Pinpoint the cell where the given text exists, returning its (x, y) midpoint coordinate. 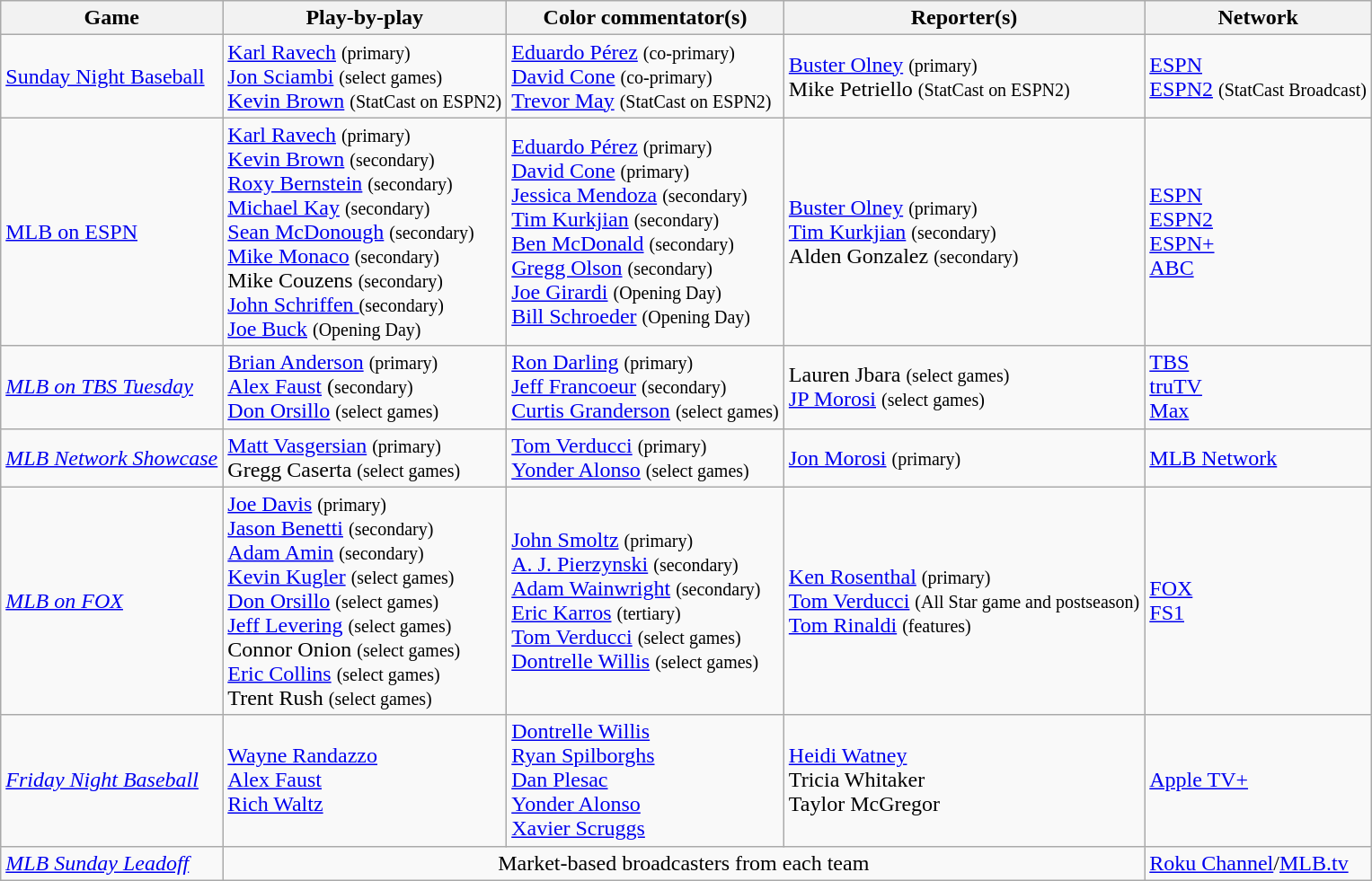
ESPNESPN2ESPN+ABC (1258, 232)
Matt Vasgersian (primary)Gregg Caserta (select games) (365, 458)
MLB Sunday Leadoff (111, 863)
Apple TV+ (1258, 780)
Sunday Night Baseball (111, 76)
MLB Network Showcase (111, 458)
TBStruTVMax (1258, 387)
Buster Olney (primary)Tim Kurkjian (secondary)Alden Gonzalez (secondary) (963, 232)
Heidi Watney Tricia Whitaker Taylor McGregor (963, 780)
FOXFS1 (1258, 601)
Game (111, 18)
Eduardo Pérez (co-primary)David Cone (co-primary)Trevor May (StatCast on ESPN2) (645, 76)
Lauren Jbara (select games)JP Morosi (select games) (963, 387)
Market-based broadcasters from each team (684, 863)
MLB on ESPN (111, 232)
Karl Ravech (primary)Jon Sciambi (select games)Kevin Brown (StatCast on ESPN2) (365, 76)
Roku Channel/MLB.tv (1258, 863)
Reporter(s) (963, 18)
Play-by-play (365, 18)
Ron Darling (primary) Jeff Francoeur (secondary)Curtis Granderson (select games) (645, 387)
Network (1258, 18)
ESPNESPN2 (StatCast Broadcast) (1258, 76)
MLB Network (1258, 458)
MLB on FOX (111, 601)
Friday Night Baseball (111, 780)
Ken Rosenthal (primary)Tom Verducci (All Star game and postseason)Tom Rinaldi (features) (963, 601)
Brian Anderson (primary)Alex Faust (secondary)Don Orsillo (select games) (365, 387)
Wayne Randazzo Alex Faust Rich Waltz (365, 780)
Jon Morosi (primary) (963, 458)
Dontrelle Willis Ryan Spilborghs Dan Plesac Yonder Alonso Xavier Scruggs (645, 780)
Buster Olney (primary)Mike Petriello (StatCast on ESPN2) (963, 76)
MLB on TBS Tuesday (111, 387)
Color commentator(s) (645, 18)
Tom Verducci (primary) Yonder Alonso (select games) (645, 458)
